Search for the cell housing the specified text and yield its [X, Y] center coordinate. 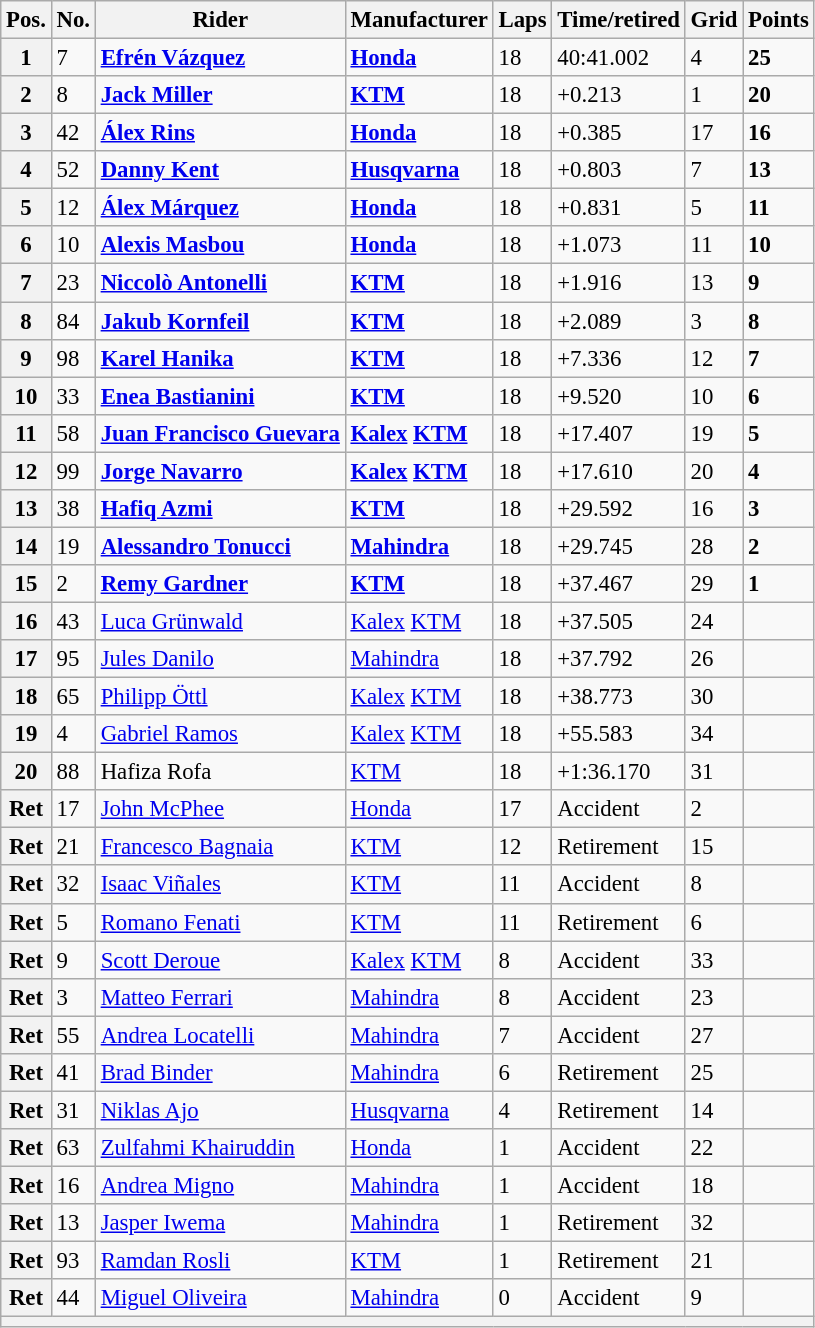
+1:36.170 [618, 772]
Brad Binder [220, 1073]
Miguel Oliveira [220, 1298]
Ramdan Rosli [220, 1261]
99 [73, 471]
Scott Deroue [220, 960]
Francesco Bagnaia [220, 847]
Niccolò Antonelli [220, 283]
Andrea Migno [220, 1185]
Danny Kent [220, 170]
Alessandro Tonucci [220, 546]
Alexis Masbou [220, 245]
93 [73, 1261]
+1.073 [618, 245]
27 [714, 1035]
Philipp Öttl [220, 697]
Hafiq Azmi [220, 509]
Laps [522, 20]
John McPhee [220, 809]
65 [73, 697]
+0.803 [618, 170]
Rider [220, 20]
Pos. [26, 20]
Álex Márquez [220, 208]
38 [73, 509]
+38.773 [618, 697]
Karel Hanika [220, 358]
Efrén Vázquez [220, 58]
Niklas Ajo [220, 1110]
+17.610 [618, 471]
Points [778, 20]
Grid [714, 20]
44 [73, 1298]
No. [73, 20]
34 [714, 734]
84 [73, 321]
+7.336 [618, 358]
+17.407 [618, 433]
+9.520 [618, 396]
26 [714, 659]
Andrea Locatelli [220, 1035]
Isaac Viñales [220, 885]
+29.592 [618, 509]
55 [73, 1035]
+37.505 [618, 621]
0 [522, 1298]
+0.831 [618, 208]
+29.745 [618, 546]
41 [73, 1073]
Álex Rins [220, 133]
+0.385 [618, 133]
Remy Gardner [220, 584]
Gabriel Ramos [220, 734]
63 [73, 1148]
88 [73, 772]
+0.213 [618, 95]
29 [714, 584]
24 [714, 621]
Jakub Kornfeil [220, 321]
40:41.002 [618, 58]
42 [73, 133]
+2.089 [618, 321]
95 [73, 659]
43 [73, 621]
Jasper Iwema [220, 1223]
+1.916 [618, 283]
30 [714, 697]
Juan Francisco Guevara [220, 433]
Matteo Ferrari [220, 997]
28 [714, 546]
Hafiza Rofa [220, 772]
Jules Danilo [220, 659]
+37.792 [618, 659]
Zulfahmi Khairuddin [220, 1148]
Manufacturer [419, 20]
Time/retired [618, 20]
58 [73, 433]
+55.583 [618, 734]
Romano Fenati [220, 922]
+37.467 [618, 584]
Luca Grünwald [220, 621]
52 [73, 170]
Jack Miller [220, 95]
98 [73, 358]
22 [714, 1148]
Jorge Navarro [220, 471]
Enea Bastianini [220, 396]
